Return the [x, y] coordinate for the center point of the cell that contains the specified text.  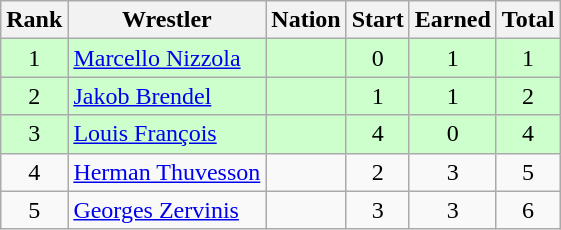
Nation [306, 20]
Jakob Brendel [167, 96]
Rank [34, 20]
Marcello Nizzola [167, 58]
Louis François [167, 134]
Start [378, 20]
Wrestler [167, 20]
Georges Zervinis [167, 210]
Earned [452, 20]
6 [528, 210]
Total [528, 20]
Herman Thuvesson [167, 172]
